Search for the cell housing the specified text and yield its (X, Y) center coordinate. 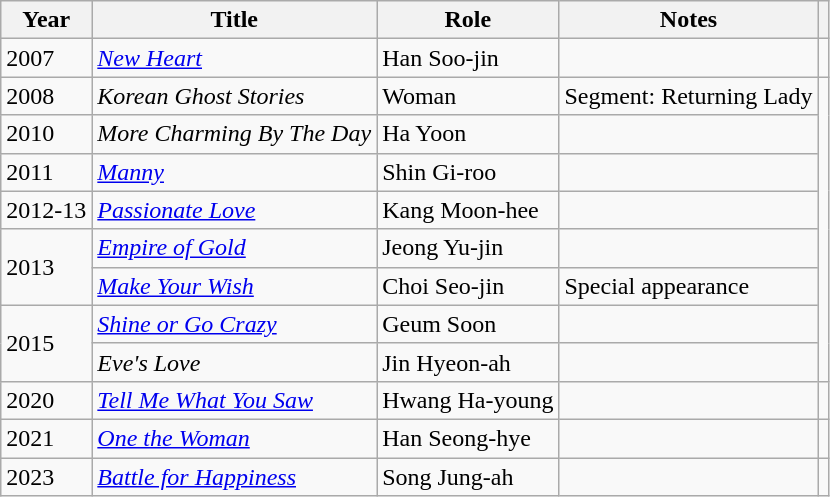
Ha Yoon (468, 134)
Korean Ghost Stories (234, 96)
Special appearance (688, 286)
2007 (46, 58)
Hwang Ha-young (468, 400)
Notes (688, 20)
Woman (468, 96)
Choi Seo-jin (468, 286)
2012-13 (46, 210)
2021 (46, 438)
Kang Moon-hee (468, 210)
2011 (46, 172)
Jin Hyeon-ah (468, 362)
Han Seong-hye (468, 438)
Segment: Returning Lady (688, 96)
Empire of Gold (234, 248)
Song Jung-ah (468, 477)
2008 (46, 96)
Make Your Wish (234, 286)
Jeong Yu-jin (468, 248)
Role (468, 20)
Tell Me What You Saw (234, 400)
New Heart (234, 58)
More Charming By The Day (234, 134)
2020 (46, 400)
Han Soo-jin (468, 58)
2023 (46, 477)
Shin Gi-roo (468, 172)
2010 (46, 134)
2013 (46, 267)
Manny (234, 172)
Eve's Love (234, 362)
Passionate Love (234, 210)
Year (46, 20)
Geum Soon (468, 324)
Title (234, 20)
2015 (46, 343)
One the Woman (234, 438)
Battle for Happiness (234, 477)
Shine or Go Crazy (234, 324)
